Return (x, y) of the center of cell containing provided text 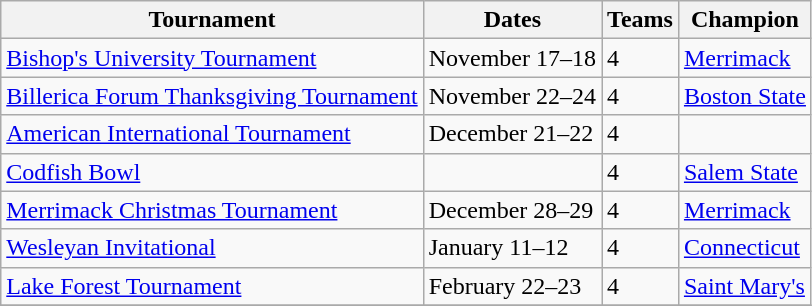
January 11–12 (512, 248)
Boston State (744, 96)
Billerica Forum Thanksgiving Tournament (212, 96)
Salem State (744, 172)
November 22–24 (512, 96)
Champion (744, 20)
Dates (512, 20)
Lake Forest Tournament (212, 286)
Teams (640, 20)
Saint Mary's (744, 286)
Tournament (212, 20)
Codfish Bowl (212, 172)
American International Tournament (212, 134)
Wesleyan Invitational (212, 248)
December 28–29 (512, 210)
Connecticut (744, 248)
Bishop's University Tournament (212, 58)
Merrimack Christmas Tournament (212, 210)
February 22–23 (512, 286)
November 17–18 (512, 58)
December 21–22 (512, 134)
